Search for the cell housing the specified text and yield its [x, y] center coordinate. 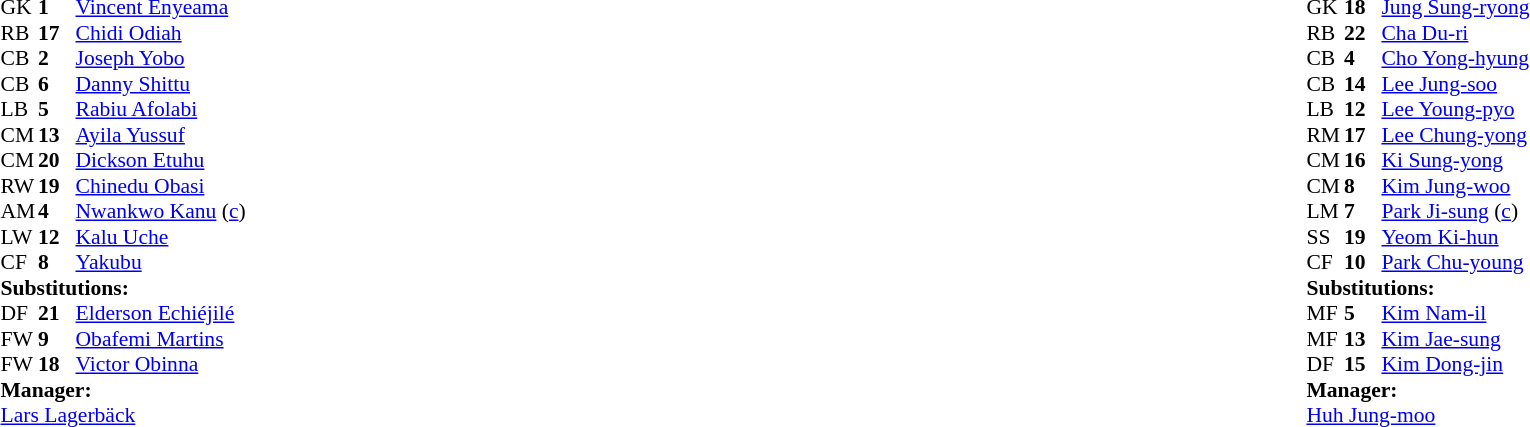
Yeom Ki-hun [1455, 237]
Park Ji-sung (c) [1455, 211]
6 [57, 84]
Kalu Uche [161, 237]
Obafemi Martins [161, 339]
20 [57, 161]
Joseph Yobo [161, 59]
15 [1363, 365]
9 [57, 339]
7 [1363, 211]
LM [1325, 211]
Chidi Odiah [161, 33]
Kim Jae-sung [1455, 339]
Kim Jung-woo [1455, 186]
Nwankwo Kanu (c) [161, 211]
Lee Young-pyo [1455, 109]
2 [57, 59]
RM [1325, 135]
Lee Chung-yong [1455, 135]
Yakubu [161, 263]
LW [19, 237]
Kim Dong-jin [1455, 365]
18 [57, 365]
Cha Du-ri [1455, 33]
SS [1325, 237]
Ayila Yussuf [161, 135]
Ki Sung-yong [1455, 161]
Cho Yong-hyung [1455, 59]
Chinedu Obasi [161, 186]
Dickson Etuhu [161, 161]
RW [19, 186]
21 [57, 313]
16 [1363, 161]
Danny Shittu [161, 84]
AM [19, 211]
10 [1363, 263]
Park Chu-young [1455, 263]
Rabiu Afolabi [161, 109]
Victor Obinna [161, 365]
Kim Nam-il [1455, 313]
22 [1363, 33]
Elderson Echiéjilé [161, 313]
Lee Jung-soo [1455, 84]
14 [1363, 84]
